Determine the [x, y] coordinate at the center of the cell enclosing the given text.  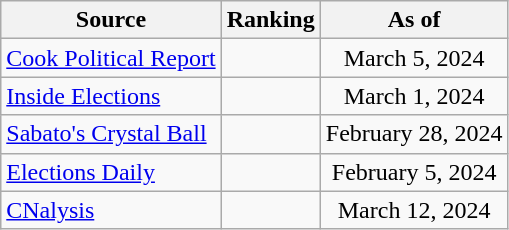
As of [414, 20]
Source [111, 20]
Ranking [270, 20]
CNalysis [111, 210]
Inside Elections [111, 96]
March 1, 2024 [414, 96]
Sabato's Crystal Ball [111, 134]
Elections Daily [111, 172]
March 5, 2024 [414, 58]
March 12, 2024 [414, 210]
Cook Political Report [111, 58]
February 28, 2024 [414, 134]
February 5, 2024 [414, 172]
